Capture the cell that displays the provided text and extract its [X, Y] central coordinate. 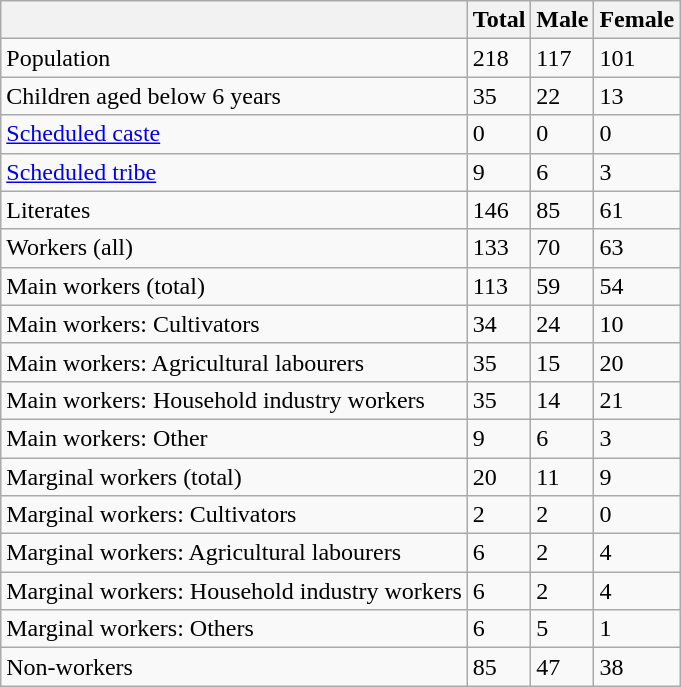
Main workers: Cultivators [234, 324]
14 [562, 400]
Scheduled tribe [234, 172]
Marginal workers: Cultivators [234, 515]
218 [499, 58]
Non-workers [234, 667]
Female [637, 20]
70 [562, 248]
Main workers: Other [234, 438]
13 [637, 96]
22 [562, 96]
24 [562, 324]
Marginal workers (total) [234, 477]
Population [234, 58]
5 [562, 629]
133 [499, 248]
101 [637, 58]
Main workers (total) [234, 286]
Main workers: Agricultural labourers [234, 362]
Scheduled caste [234, 134]
34 [499, 324]
Total [499, 20]
Children aged below 6 years [234, 96]
54 [637, 286]
15 [562, 362]
Main workers: Household industry workers [234, 400]
113 [499, 286]
61 [637, 210]
Literates [234, 210]
Male [562, 20]
11 [562, 477]
21 [637, 400]
10 [637, 324]
Marginal workers: Agricultural labourers [234, 553]
117 [562, 58]
47 [562, 667]
Marginal workers: Household industry workers [234, 591]
Marginal workers: Others [234, 629]
38 [637, 667]
Workers (all) [234, 248]
59 [562, 286]
1 [637, 629]
146 [499, 210]
63 [637, 248]
